Detect which cell encompasses the target text, then output its [x, y] center coordinate. 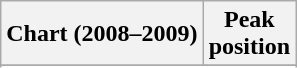
Chart (2008–2009) [102, 34]
Peakposition [249, 34]
